Capture the cell that displays the provided text and extract its [X, Y] central coordinate. 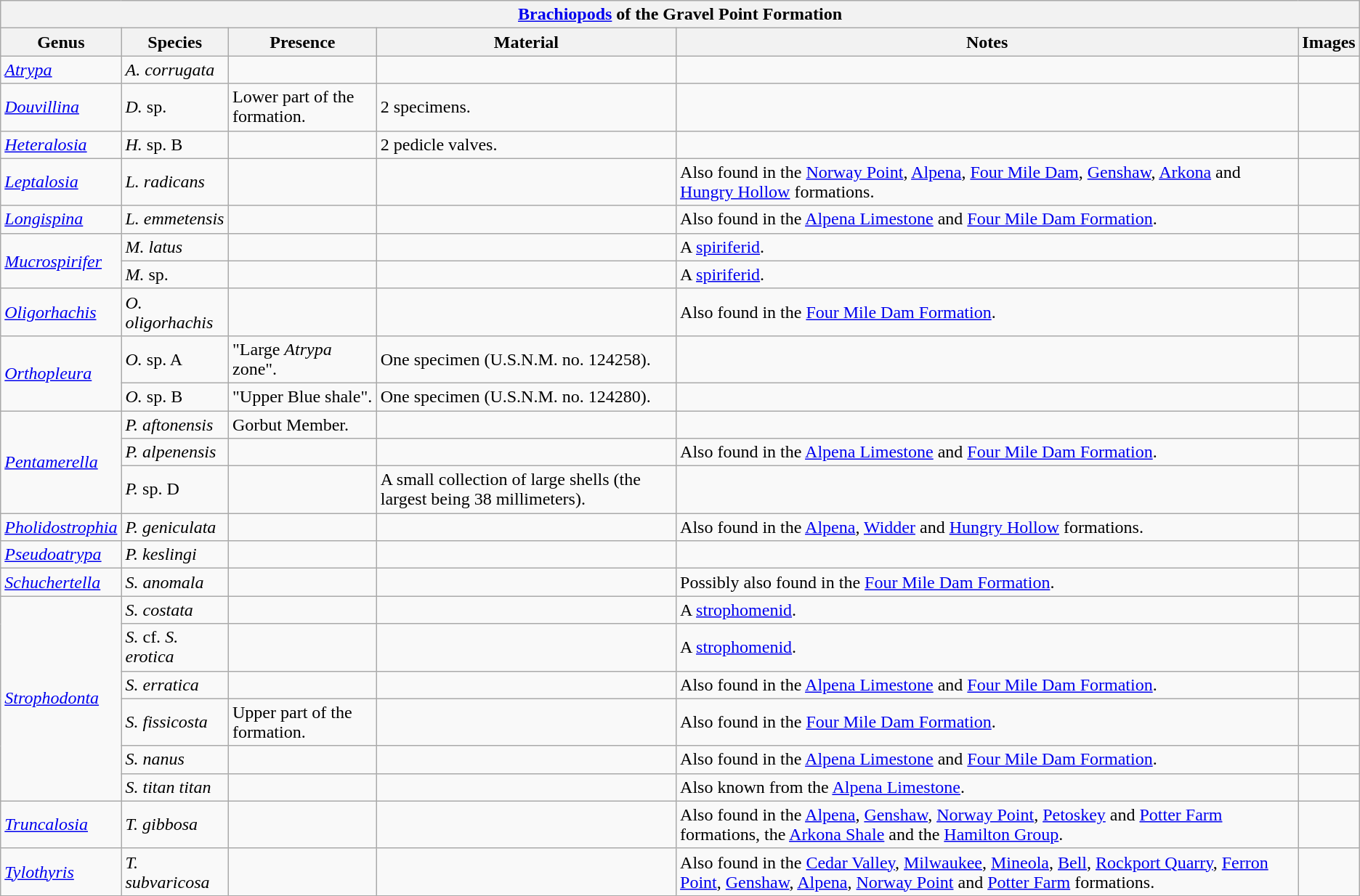
Orthopleura [61, 373]
Notes [987, 42]
Strophodonta [61, 699]
Also found in the Cedar Valley, Milwaukee, Mineola, Bell, Rockport Quarry, Ferron Point, Genshaw, Alpena, Norway Point and Potter Farm formations. [987, 871]
S. nanus [175, 759]
P. keslingi [175, 555]
2 pedicle valves. [526, 144]
M. latus [175, 247]
2 specimens. [526, 107]
Gorbut Member. [302, 425]
P. alpenensis [175, 452]
O. sp. A [175, 359]
Leptalosia [61, 182]
Genus [61, 42]
Tylothyris [61, 871]
M. sp. [175, 274]
Mucrospirifer [61, 261]
Also found in the Alpena, Widder and Hungry Hollow formations. [987, 527]
Also known from the Alpena Limestone. [987, 787]
A. corrugata [175, 70]
S. anomala [175, 582]
T. subvaricosa [175, 871]
Douvillina [61, 107]
T. gibbosa [175, 825]
Upper part of the formation. [302, 722]
One specimen (U.S.N.M. no. 124258). [526, 359]
Also found in the Norway Point, Alpena, Four Mile Dam, Genshaw, Arkona and Hungry Hollow formations. [987, 182]
S. titan titan [175, 787]
O. sp. B [175, 396]
Possibly also found in the Four Mile Dam Formation. [987, 582]
S. erratica [175, 685]
Pentamerella [61, 462]
Heteralosia [61, 144]
Brachiopods of the Gravel Point Formation [680, 15]
H. sp. B [175, 144]
One specimen (U.S.N.M. no. 124280). [526, 396]
S. costata [175, 610]
Truncalosia [61, 825]
Also found in the Alpena, Genshaw, Norway Point, Petoskey and Potter Farm formations, the Arkona Shale and the Hamilton Group. [987, 825]
O. oligorhachis [175, 312]
Pholidostrophia [61, 527]
L. radicans [175, 182]
P. geniculata [175, 527]
Pseudoatrypa [61, 555]
L. emmetensis [175, 219]
A small collection of large shells (the largest being 38 millimeters). [526, 489]
Schuchertella [61, 582]
"Large Atrypa zone". [302, 359]
P. aftonensis [175, 425]
Longispina [61, 219]
S. fissicosta [175, 722]
Material [526, 42]
S. cf. S. erotica [175, 648]
P. sp. D [175, 489]
"Upper Blue shale". [302, 396]
Presence [302, 42]
Lower part of the formation. [302, 107]
Oligorhachis [61, 312]
Species [175, 42]
Images [1329, 42]
D. sp. [175, 107]
Atrypa [61, 70]
